For the text-containing cell, return its midpoint in [X, Y] coordinate format. 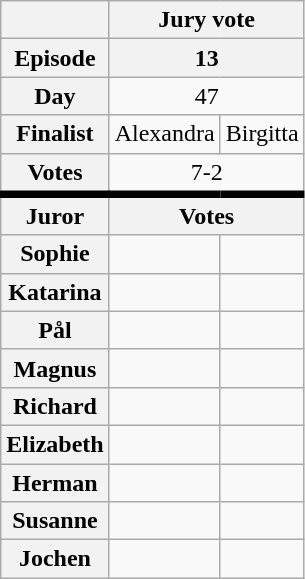
Episode [55, 58]
Jury vote [206, 20]
Juror [55, 214]
Katarina [55, 292]
Susanne [55, 521]
Pål [55, 330]
Jochen [55, 559]
Day [55, 96]
Herman [55, 483]
Sophie [55, 254]
13 [206, 58]
Finalist [55, 134]
Birgitta [262, 134]
Elizabeth [55, 444]
Magnus [55, 368]
Alexandra [164, 134]
47 [206, 96]
Richard [55, 406]
7-2 [206, 174]
